Detect which cell encompasses the target text, then output its (X, Y) center coordinate. 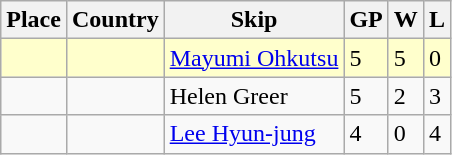
W (406, 20)
GP (366, 20)
Mayumi Ohkutsu (254, 58)
Place (34, 20)
2 (406, 96)
Lee Hyun-jung (254, 134)
3 (436, 96)
Country (115, 20)
L (436, 20)
Skip (254, 20)
Helen Greer (254, 96)
